Pinpoint the cell where the given text exists, returning its (X, Y) midpoint coordinate. 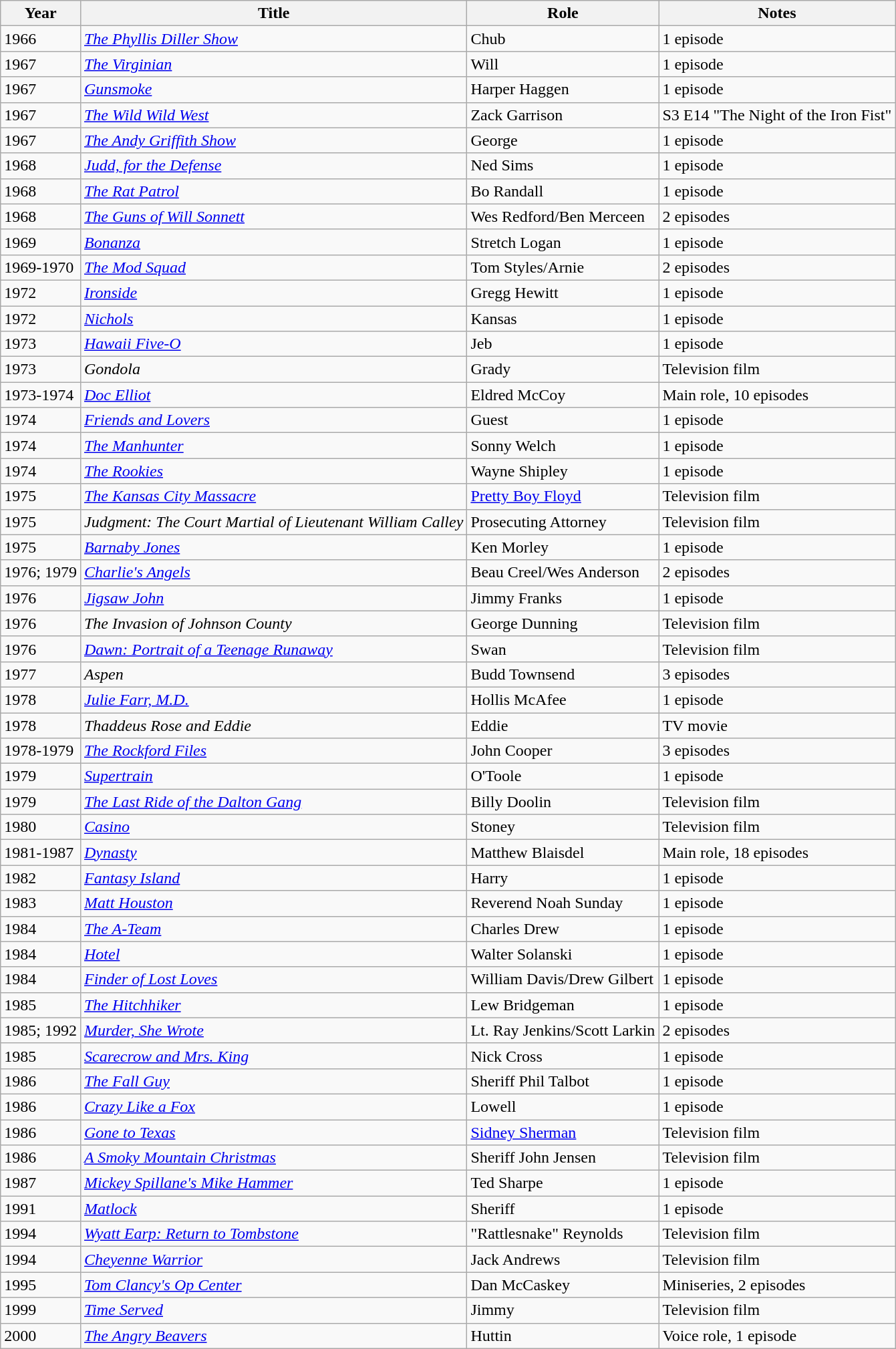
Aspen (273, 674)
William Davis/Drew Gilbert (563, 980)
Voice role, 1 episode (777, 1336)
Main role, 18 episodes (777, 853)
Year (41, 13)
The Andy Griffith Show (273, 140)
Judd, for the Defense (273, 166)
Sheriff Phil Talbot (563, 1081)
Time Served (273, 1310)
Lew Bridgeman (563, 1005)
Prosecuting Attorney (563, 522)
1969 (41, 242)
Jimmy (563, 1310)
1973-1974 (41, 395)
Supertrain (273, 776)
Hawaii Five-O (273, 344)
1982 (41, 878)
Lowell (563, 1106)
Tom Styles/Arnie (563, 267)
Matt Houston (273, 903)
Nichols (273, 319)
Judgment: The Court Martial of Lieutenant William Calley (273, 522)
1983 (41, 903)
Charles Drew (563, 929)
Huttin (563, 1336)
Matlock (273, 1209)
Ned Sims (563, 166)
Scarecrow and Mrs. King (273, 1056)
Gone to Texas (273, 1133)
Gunsmoke (273, 90)
Sidney Sherman (563, 1133)
Chub (563, 39)
Jimmy Franks (563, 598)
Zack Garrison (563, 115)
Dan McCaskey (563, 1285)
Barnaby Jones (273, 547)
1995 (41, 1285)
The Phyllis Diller Show (273, 39)
Crazy Like a Fox (273, 1106)
1966 (41, 39)
1981-1987 (41, 853)
The Fall Guy (273, 1081)
The Wild Wild West (273, 115)
Ted Sharpe (563, 1183)
The Hitchhiker (273, 1005)
Matthew Blaisdel (563, 853)
Budd Townsend (563, 674)
The Kansas City Massacre (273, 496)
1977 (41, 674)
Sonny Welch (563, 446)
Will (563, 64)
Hollis McAfee (563, 700)
S3 E14 "The Night of the Iron Fist" (777, 115)
Casino (273, 827)
Ironside (273, 293)
Julie Farr, M.D. (273, 700)
Miniseries, 2 episodes (777, 1285)
Jigsaw John (273, 598)
Hotel (273, 954)
Fantasy Island (273, 878)
Main role, 10 episodes (777, 395)
Role (563, 13)
George (563, 140)
Bonanza (273, 242)
1969-1970 (41, 267)
Ken Morley (563, 547)
The Guns of Will Sonnett (273, 216)
Finder of Lost Loves (273, 980)
Bo Randall (563, 191)
Nick Cross (563, 1056)
A Smoky Mountain Christmas (273, 1158)
Swan (563, 649)
Dynasty (273, 853)
Doc Elliot (273, 395)
1999 (41, 1310)
"Rattlesnake" Reynolds (563, 1234)
Walter Solanski (563, 954)
The Rookies (273, 471)
The Invasion of Johnson County (273, 623)
John Cooper (563, 751)
Jack Andrews (563, 1259)
Jeb (563, 344)
The Rat Patrol (273, 191)
1985; 1992 (41, 1030)
Charlie's Angels (273, 573)
Harry (563, 878)
Dawn: Portrait of a Teenage Runaway (273, 649)
Wyatt Earp: Return to Tombstone (273, 1234)
1991 (41, 1209)
Stoney (563, 827)
1978-1979 (41, 751)
Harper Haggen (563, 90)
Sheriff John Jensen (563, 1158)
O'Toole (563, 776)
The A-Team (273, 929)
Notes (777, 13)
1980 (41, 827)
Pretty Boy Floyd (563, 496)
Lt. Ray Jenkins/Scott Larkin (563, 1030)
Eldred McCoy (563, 395)
Thaddeus Rose and Eddie (273, 725)
The Rockford Files (273, 751)
Beau Creel/Wes Anderson (563, 573)
Stretch Logan (563, 242)
The Manhunter (273, 446)
Mickey Spillane's Mike Hammer (273, 1183)
Gregg Hewitt (563, 293)
Wes Redford/Ben Merceen (563, 216)
Billy Doolin (563, 802)
Title (273, 13)
The Angry Beavers (273, 1336)
Cheyenne Warrior (273, 1259)
The Last Ride of the Dalton Gang (273, 802)
Murder, She Wrote (273, 1030)
1987 (41, 1183)
TV movie (777, 725)
Reverend Noah Sunday (563, 903)
Sheriff (563, 1209)
Friends and Lovers (273, 420)
Grady (563, 369)
The Virginian (273, 64)
1976; 1979 (41, 573)
Gondola (273, 369)
Kansas (563, 319)
Eddie (563, 725)
2000 (41, 1336)
Tom Clancy's Op Center (273, 1285)
George Dunning (563, 623)
The Mod Squad (273, 267)
Guest (563, 420)
Wayne Shipley (563, 471)
